Extract the (x, y) coordinate from the center of the cell holding the provided text.  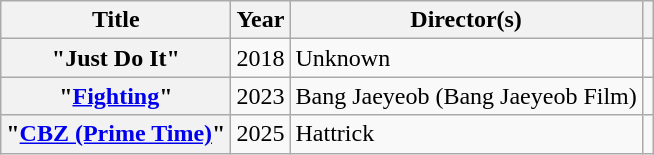
"CBZ (Prime Time)" (116, 134)
Hattrick (466, 134)
"Just Do It" (116, 58)
2018 (260, 58)
Director(s) (466, 20)
2025 (260, 134)
Year (260, 20)
2023 (260, 96)
Title (116, 20)
Bang Jaeyeob (Bang Jaeyeob Film) (466, 96)
Unknown (466, 58)
"Fighting" (116, 96)
